From the cell containing the given text, extract its center point as [X, Y] coordinate. 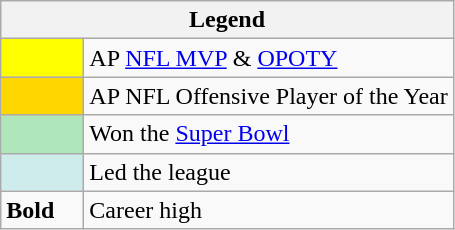
Legend [228, 20]
Career high [268, 210]
Bold [42, 210]
AP NFL Offensive Player of the Year [268, 96]
AP NFL MVP & OPOTY [268, 58]
Led the league [268, 172]
Won the Super Bowl [268, 134]
